Return the [x, y] coordinate for the center point of the cell that contains the specified text.  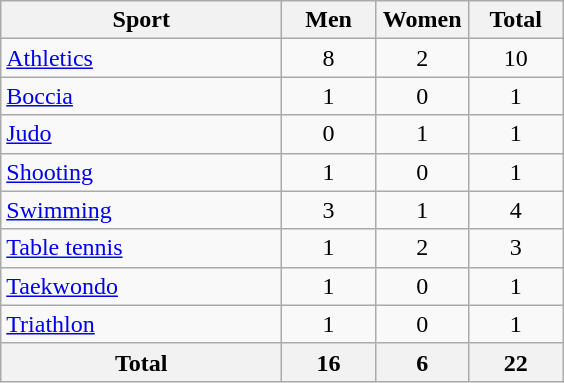
Judo [142, 134]
Boccia [142, 96]
Taekwondo [142, 286]
Swimming [142, 210]
8 [329, 58]
Triathlon [142, 324]
Men [329, 20]
10 [516, 58]
22 [516, 362]
Shooting [142, 172]
Table tennis [142, 248]
Women [422, 20]
Sport [142, 20]
4 [516, 210]
Athletics [142, 58]
6 [422, 362]
16 [329, 362]
